Determine the [X, Y] coordinate at the center of the cell enclosing the given text.  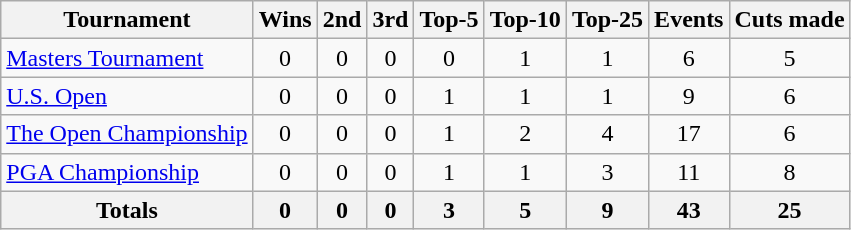
8 [790, 172]
U.S. Open [127, 96]
The Open Championship [127, 134]
Wins [285, 20]
11 [689, 172]
Top-10 [525, 20]
Tournament [127, 20]
2 [525, 134]
Totals [127, 210]
Events [689, 20]
25 [790, 210]
4 [607, 134]
17 [689, 134]
2nd [342, 20]
Cuts made [790, 20]
Top-5 [449, 20]
Top-25 [607, 20]
Masters Tournament [127, 58]
PGA Championship [127, 172]
43 [689, 210]
3rd [390, 20]
